Return the (x, y) coordinate for the center point of the cell that contains the specified text.  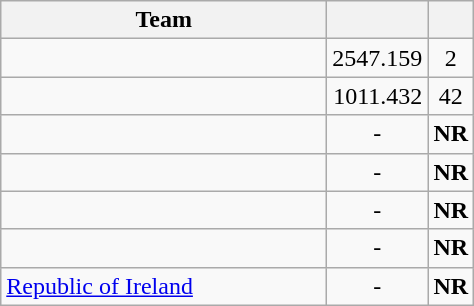
1011.432 (378, 96)
42 (451, 96)
Republic of Ireland (164, 286)
2547.159 (378, 58)
2 (451, 58)
Team (164, 20)
